Pinpoint the cell where the given text exists, returning its (x, y) midpoint coordinate. 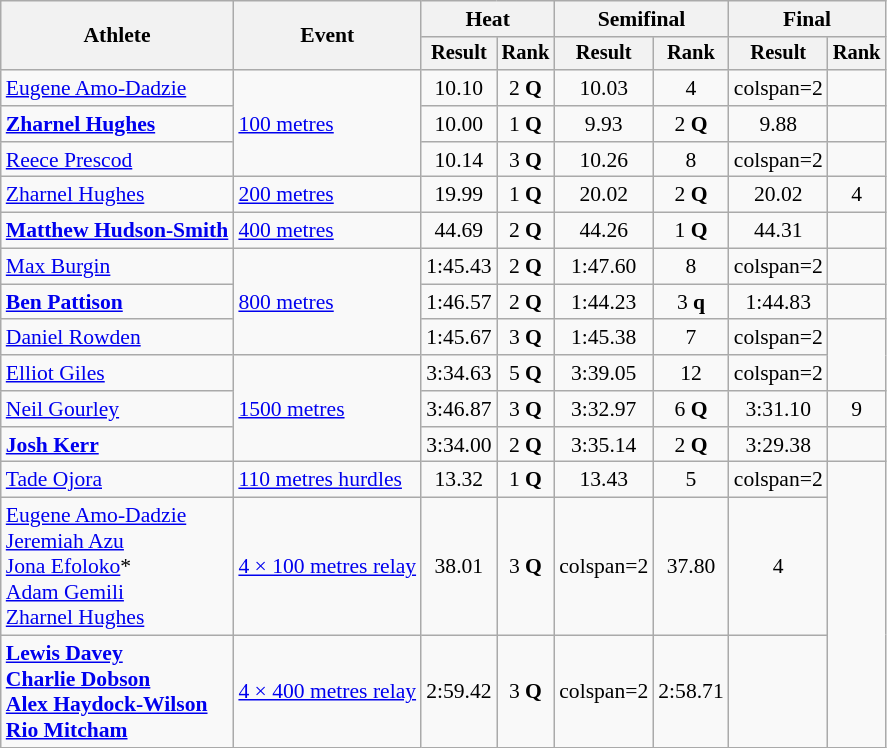
5 (690, 480)
44.26 (604, 231)
10.03 (604, 88)
3:34.63 (458, 373)
10.14 (458, 160)
10.10 (458, 88)
3:46.87 (458, 409)
Heat (488, 19)
3:29.38 (778, 445)
1:44.23 (604, 302)
1:46.57 (458, 302)
3:31.10 (778, 409)
Josh Kerr (118, 445)
Lewis DaveyCharlie DobsonAlex Haydock-WilsonRio Mitcham (118, 692)
1:47.60 (604, 267)
44.31 (778, 231)
7 (690, 338)
1:45.38 (604, 338)
Reece Prescod (118, 160)
19.99 (458, 195)
4 × 100 metres relay (327, 567)
2:58.71 (690, 692)
Eugene Amo-DadzieJeremiah AzuJona Efoloko*Adam GemiliZharnel Hughes (118, 567)
Final (808, 19)
1:45.43 (458, 267)
9.88 (778, 124)
Ben Pattison (118, 302)
800 metres (327, 302)
110 metres hurdles (327, 480)
Daniel Rowden (118, 338)
Athlete (118, 36)
Tade Ojora (118, 480)
Max Burgin (118, 267)
100 metres (327, 124)
13.43 (604, 480)
Matthew Hudson-Smith (118, 231)
10.00 (458, 124)
44.69 (458, 231)
9.93 (604, 124)
5 Q (526, 373)
Neil Gourley (118, 409)
3:35.14 (604, 445)
4 × 400 metres relay (327, 692)
400 metres (327, 231)
38.01 (458, 567)
6 Q (690, 409)
200 metres (327, 195)
10.26 (604, 160)
Eugene Amo-Dadzie (118, 88)
Semifinal (642, 19)
12 (690, 373)
3 q (690, 302)
2:59.42 (458, 692)
1:44.83 (778, 302)
13.32 (458, 480)
37.80 (690, 567)
3:32.97 (604, 409)
9 (857, 409)
3:34.00 (458, 445)
1500 metres (327, 408)
1:45.67 (458, 338)
3:39.05 (604, 373)
Elliot Giles (118, 373)
Event (327, 36)
